Output the (X, Y) coordinate of the center of the cell containing the given text.  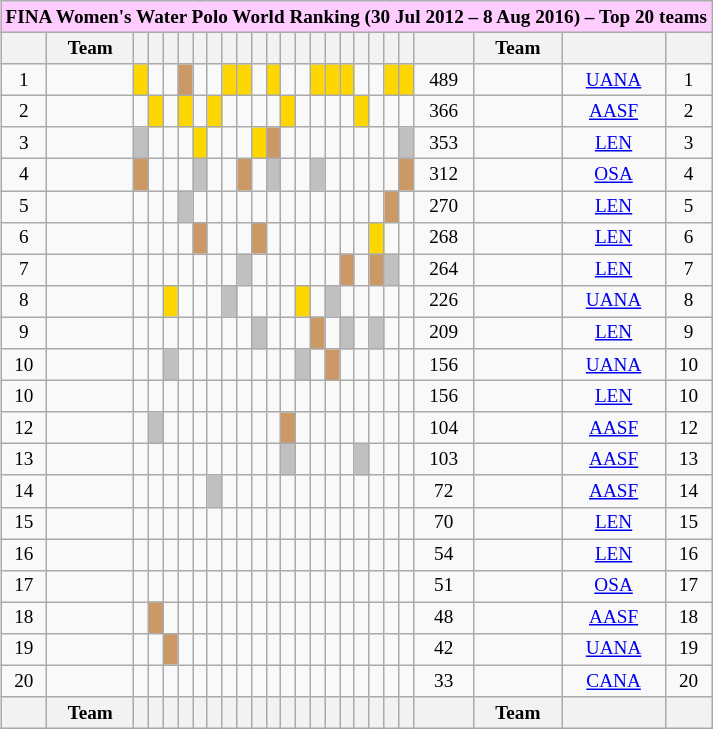
353 (444, 143)
48 (444, 618)
FINA Women's Water Polo World Ranking (30 Jul 2012 – 8 Aug 2016) – Top 20 teams (356, 17)
264 (444, 270)
209 (444, 333)
270 (444, 206)
42 (444, 649)
226 (444, 301)
72 (444, 491)
489 (444, 80)
104 (444, 428)
33 (444, 681)
70 (444, 523)
268 (444, 238)
51 (444, 586)
366 (444, 111)
54 (444, 554)
312 (444, 175)
CANA (614, 681)
103 (444, 460)
